Locate the cell with the specified text and output its [x, y] center coordinate. 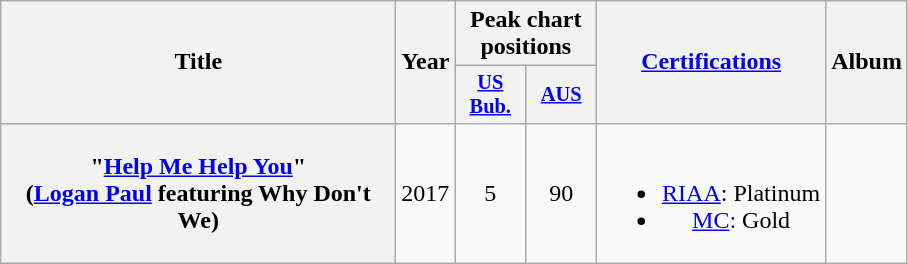
Album [867, 62]
RIAA: PlatinumMC: Gold [712, 193]
Year [426, 62]
90 [562, 193]
Peak chart positions [526, 34]
2017 [426, 193]
5 [490, 193]
AUS [562, 95]
"Help Me Help You"(Logan Paul featuring Why Don't We) [198, 193]
USBub. [490, 95]
Certifications [712, 62]
Title [198, 62]
